Provide the [X, Y] coordinate of the cell's center where the given text is located.  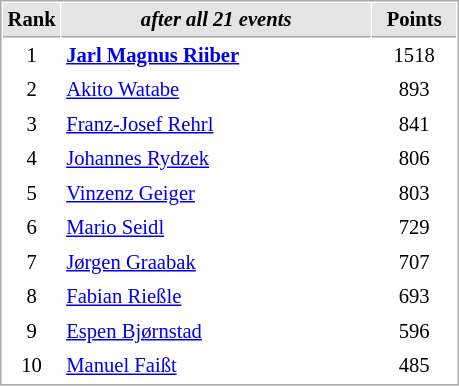
4 [32, 158]
Johannes Rydzek [216, 158]
596 [414, 332]
Akito Watabe [216, 90]
Manuel Faißt [216, 366]
693 [414, 296]
Rank [32, 20]
803 [414, 194]
5 [32, 194]
Franz-Josef Rehrl [216, 124]
Vinzenz Geiger [216, 194]
8 [32, 296]
729 [414, 228]
806 [414, 158]
841 [414, 124]
2 [32, 90]
3 [32, 124]
707 [414, 262]
1518 [414, 56]
893 [414, 90]
485 [414, 366]
Mario Seidl [216, 228]
7 [32, 262]
Points [414, 20]
10 [32, 366]
Espen Bjørnstad [216, 332]
Jarl Magnus Riiber [216, 56]
1 [32, 56]
Jørgen Graabak [216, 262]
after all 21 events [216, 20]
6 [32, 228]
9 [32, 332]
Fabian Rießle [216, 296]
